From the cell containing the given text, extract its center point as [x, y] coordinate. 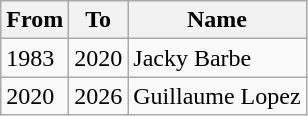
1983 [35, 58]
To [98, 20]
Name [217, 20]
Guillaume Lopez [217, 96]
From [35, 20]
Jacky Barbe [217, 58]
2026 [98, 96]
